Return the [X, Y] coordinate for the center point of the cell that contains the specified text.  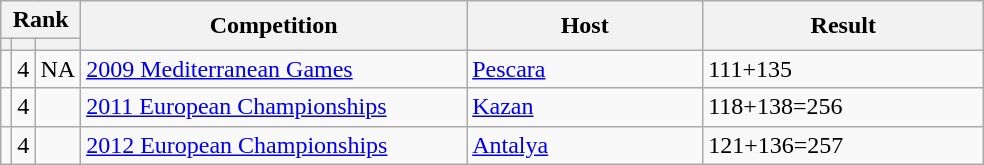
2009 Mediterranean Games [274, 69]
Rank [41, 20]
2012 European Championships [274, 145]
Pescara [585, 69]
NA [58, 69]
Host [585, 26]
Antalya [585, 145]
111+135 [844, 69]
121+136=257 [844, 145]
2011 European Championships [274, 107]
Kazan [585, 107]
Result [844, 26]
Competition [274, 26]
118+138=256 [844, 107]
